Detect which cell encompasses the target text, then output its (x, y) center coordinate. 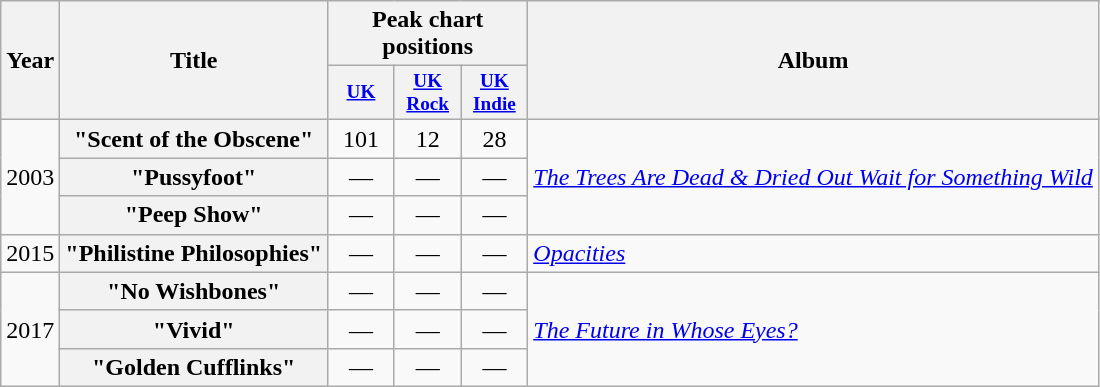
"Scent of the Obscene" (194, 139)
The Trees Are Dead & Dried Out Wait for Something Wild (814, 177)
2003 (30, 177)
Year (30, 60)
"Philistine Philosophies" (194, 253)
101 (362, 139)
"Peep Show" (194, 215)
28 (494, 139)
UKIndie (494, 93)
The Future in Whose Eyes? (814, 329)
2015 (30, 253)
Opacities (814, 253)
UK (362, 93)
"Golden Cufflinks" (194, 367)
Peak chart positions (428, 34)
UKRock (428, 93)
"No Wishbones" (194, 291)
Title (194, 60)
2017 (30, 329)
12 (428, 139)
"Pussyfoot" (194, 177)
Album (814, 60)
"Vivid" (194, 329)
